Provide the (X, Y) coordinate of the cell's center where the given text is located.  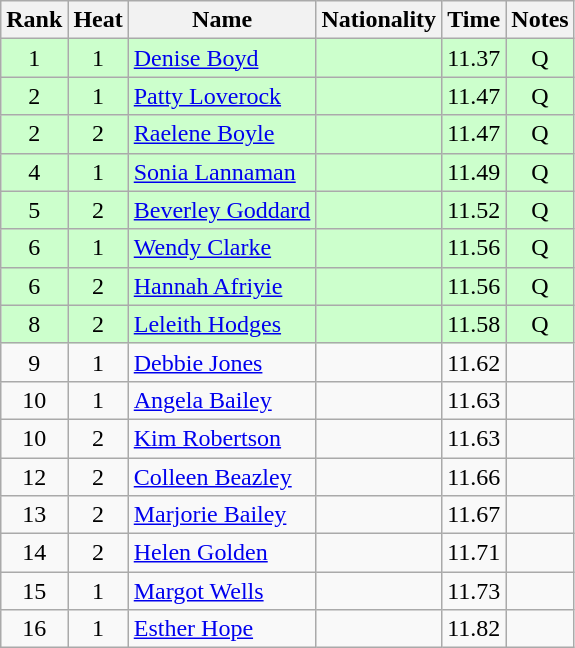
Notes (540, 20)
13 (34, 515)
Debbie Jones (222, 362)
14 (34, 553)
Marjorie Bailey (222, 515)
11.71 (474, 553)
11.73 (474, 591)
11.49 (474, 172)
Rank (34, 20)
Helen Golden (222, 553)
11.67 (474, 515)
15 (34, 591)
11.62 (474, 362)
Esther Hope (222, 629)
Heat (98, 20)
Nationality (379, 20)
Denise Boyd (222, 58)
Patty Loverock (222, 96)
Beverley Goddard (222, 210)
Kim Robertson (222, 438)
Colleen Beazley (222, 477)
12 (34, 477)
Wendy Clarke (222, 248)
11.37 (474, 58)
11.66 (474, 477)
Angela Bailey (222, 400)
Raelene Boyle (222, 134)
Name (222, 20)
11.82 (474, 629)
8 (34, 324)
Sonia Lannaman (222, 172)
11.58 (474, 324)
Margot Wells (222, 591)
Leleith Hodges (222, 324)
Time (474, 20)
11.52 (474, 210)
16 (34, 629)
Hannah Afriyie (222, 286)
9 (34, 362)
5 (34, 210)
4 (34, 172)
